Return (x, y) of the center of cell containing provided text 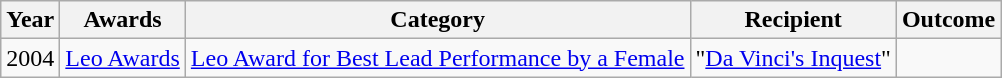
Year (30, 20)
Awards (123, 20)
Category (438, 20)
Recipient (793, 20)
Leo Awards (123, 58)
"Da Vinci's Inquest" (793, 58)
2004 (30, 58)
Outcome (948, 20)
Leo Award for Best Lead Performance by a Female (438, 58)
